Return the (X, Y) coordinate for the center point of the cell that contains the specified text.  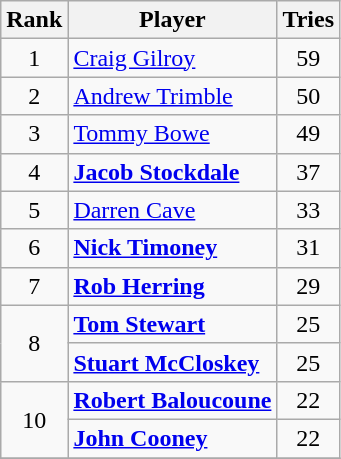
31 (308, 248)
Robert Baloucoune (172, 400)
Tom Stewart (172, 324)
33 (308, 210)
Craig Gilroy (172, 58)
1 (34, 58)
8 (34, 343)
4 (34, 172)
5 (34, 210)
Nick Timoney (172, 248)
Jacob Stockdale (172, 172)
10 (34, 419)
59 (308, 58)
29 (308, 286)
6 (34, 248)
Tries (308, 20)
37 (308, 172)
Player (172, 20)
Rank (34, 20)
John Cooney (172, 438)
Tommy Bowe (172, 134)
3 (34, 134)
Stuart McCloskey (172, 362)
Darren Cave (172, 210)
49 (308, 134)
50 (308, 96)
Rob Herring (172, 286)
7 (34, 286)
2 (34, 96)
Andrew Trimble (172, 96)
